Return the [x, y] coordinate for the center point of the cell that contains the specified text.  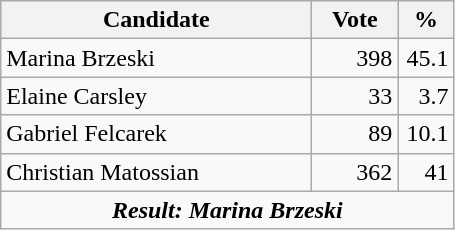
41 [426, 172]
Result: Marina Brzeski [228, 210]
Candidate [156, 20]
3.7 [426, 96]
89 [355, 134]
10.1 [426, 134]
Elaine Carsley [156, 96]
% [426, 20]
362 [355, 172]
Vote [355, 20]
45.1 [426, 58]
Gabriel Felcarek [156, 134]
33 [355, 96]
Marina Brzeski [156, 58]
398 [355, 58]
Christian Matossian [156, 172]
